Determine the (x, y) coordinate at the center of the cell enclosing the given text.  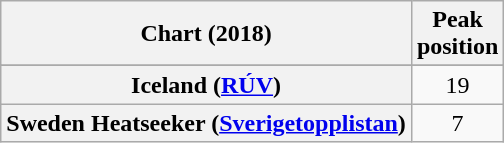
7 (457, 123)
Iceland (RÚV) (206, 85)
Sweden Heatseeker (Sverigetopplistan) (206, 123)
Peakposition (457, 34)
19 (457, 85)
Chart (2018) (206, 34)
